Return (X, Y) of the center of cell containing provided text 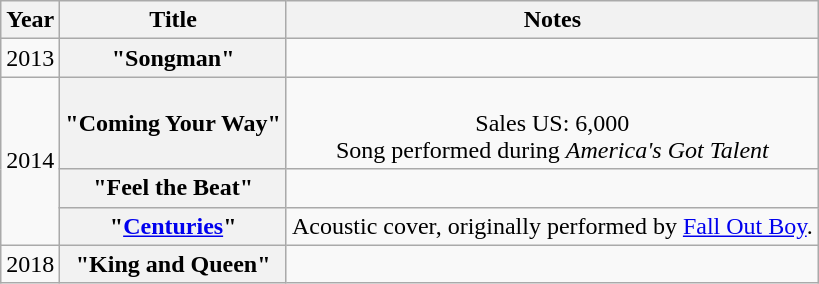
2018 (30, 264)
Year (30, 20)
Acoustic cover, originally performed by Fall Out Boy. (552, 226)
Title (174, 20)
"Feel the Beat" (174, 188)
Sales US: 6,000 Song performed during America's Got Talent (552, 123)
Notes (552, 20)
2013 (30, 58)
"Coming Your Way" (174, 123)
"Centuries" (174, 226)
"Songman" (174, 58)
2014 (30, 161)
"King and Queen" (174, 264)
